Scan for the cell matching the given text and deliver its (X, Y) coordinate at center. 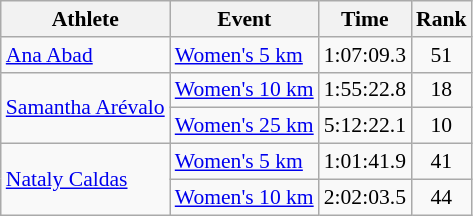
Rank (442, 19)
1:07:09.3 (365, 55)
5:12:22.1 (365, 126)
10 (442, 126)
44 (442, 197)
Event (244, 19)
51 (442, 55)
18 (442, 90)
Women's 25 km (244, 126)
1:01:41.9 (365, 162)
Athlete (86, 19)
Time (365, 19)
41 (442, 162)
Samantha Arévalo (86, 108)
Ana Abad (86, 55)
2:02:03.5 (365, 197)
1:55:22.8 (365, 90)
Nataly Caldas (86, 180)
